Search for the cell housing the specified text and yield its [X, Y] center coordinate. 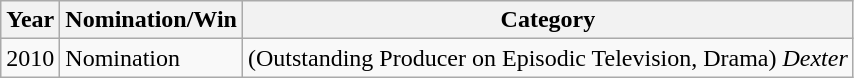
Nomination/Win [152, 20]
(Outstanding Producer on Episodic Television, Drama) Dexter [548, 58]
Nomination [152, 58]
2010 [30, 58]
Category [548, 20]
Year [30, 20]
